Find where the given text appears and provide that cell's center as [x, y] coordinate. 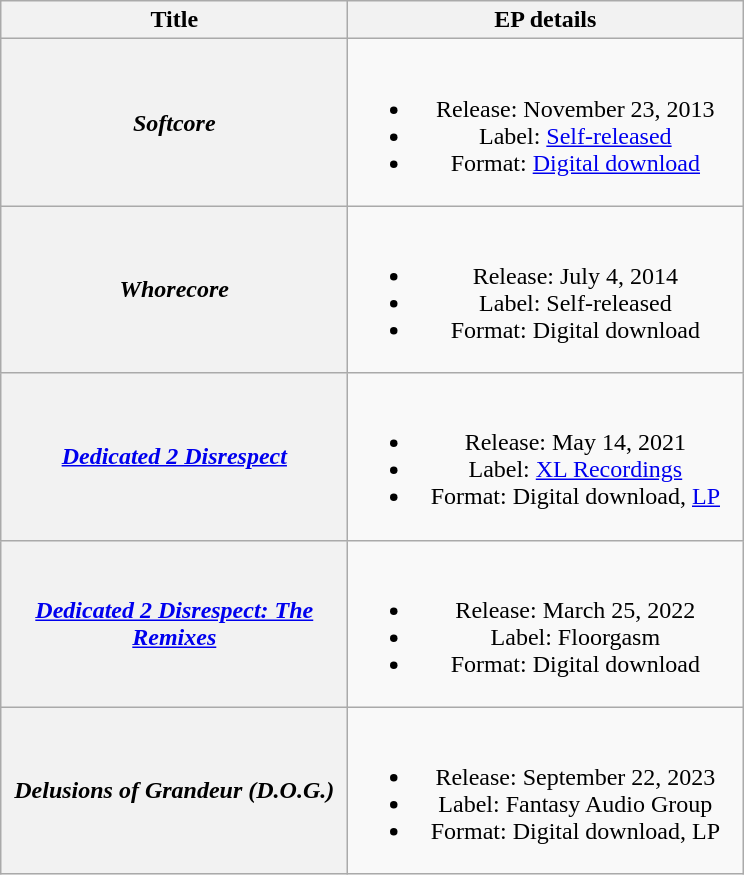
Dedicated 2 Disrespect: The Remixes [174, 624]
Delusions of Grandeur (D.O.G.) [174, 790]
Release: March 25, 2022Label: FloorgasmFormat: Digital download [546, 624]
Release: July 4, 2014Label: Self-releasedFormat: Digital download [546, 290]
Softcore [174, 122]
Dedicated 2 Disrespect [174, 456]
Release: May 14, 2021Label: XL RecordingsFormat: Digital download, LP [546, 456]
Title [174, 20]
EP details [546, 20]
Release: November 23, 2013Label: Self-releasedFormat: Digital download [546, 122]
Release: September 22, 2023Label: Fantasy Audio GroupFormat: Digital download, LP [546, 790]
Whorecore [174, 290]
